Determine the (X, Y) coordinate at the center of the cell enclosing the given text.  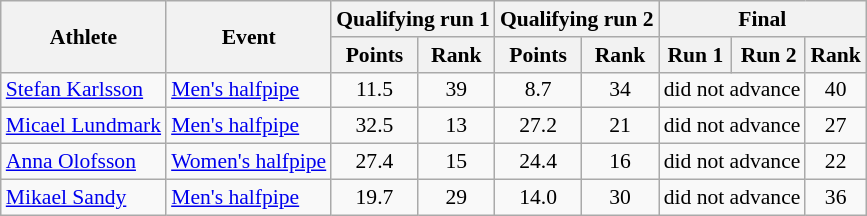
Qualifying run 1 (413, 19)
Women's halfpipe (248, 162)
36 (836, 197)
Run 2 (768, 55)
24.4 (538, 162)
34 (620, 90)
Micael Lundmark (84, 126)
27.4 (374, 162)
30 (620, 197)
Athlete (84, 36)
Final (762, 19)
Run 1 (696, 55)
Stefan Karlsson (84, 90)
15 (456, 162)
27 (836, 126)
39 (456, 90)
11.5 (374, 90)
8.7 (538, 90)
Event (248, 36)
13 (456, 126)
Mikael Sandy (84, 197)
Anna Olofsson (84, 162)
40 (836, 90)
27.2 (538, 126)
21 (620, 126)
19.7 (374, 197)
22 (836, 162)
29 (456, 197)
Qualifying run 2 (577, 19)
16 (620, 162)
14.0 (538, 197)
32.5 (374, 126)
